Pinpoint the cell where the given text exists, returning its [X, Y] midpoint coordinate. 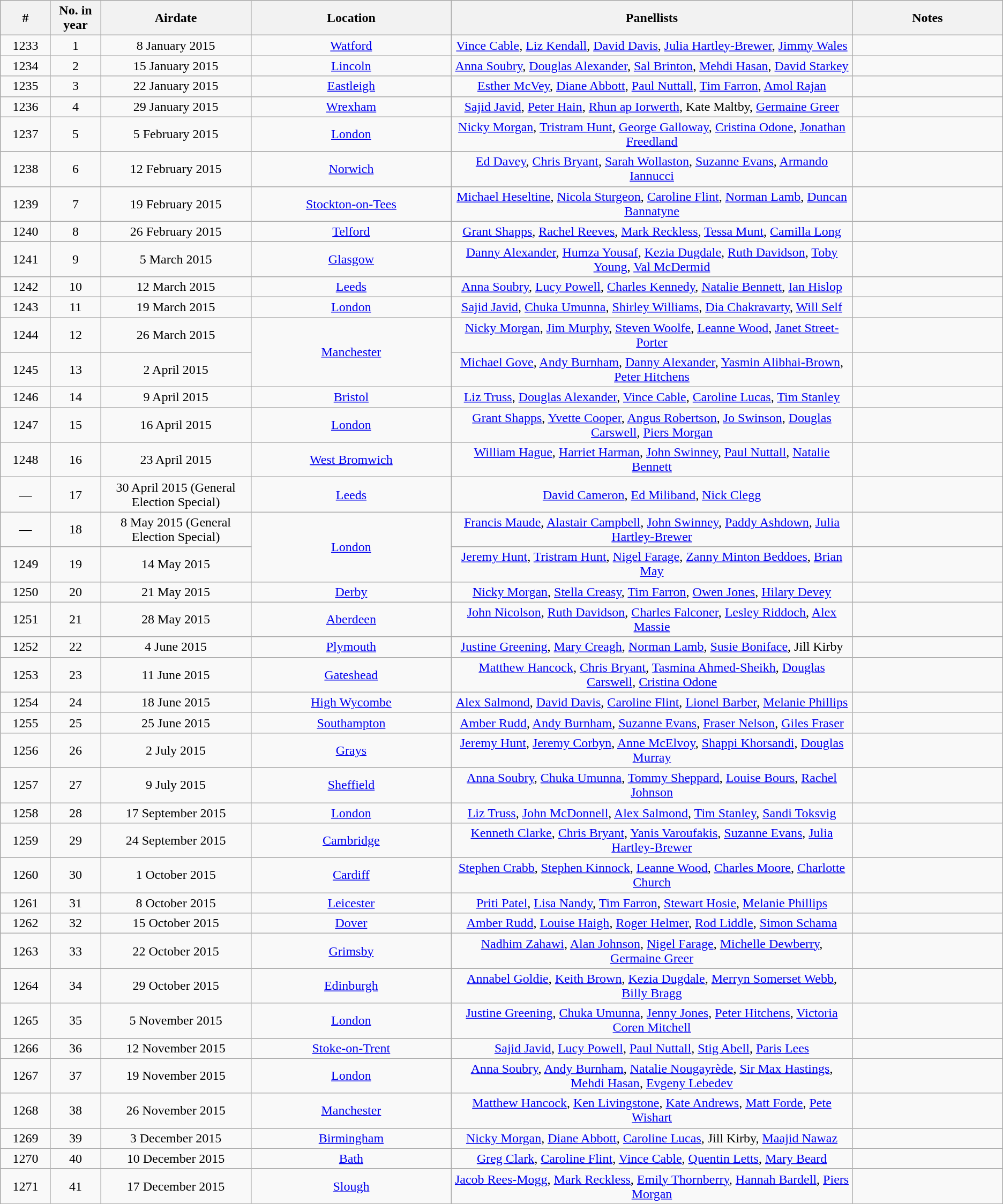
Southampton [351, 723]
28 May 2015 [176, 619]
4 [76, 107]
22 [76, 647]
1269 [26, 1138]
15 [76, 425]
14 [76, 397]
1262 [26, 923]
17 September 2015 [176, 812]
19 February 2015 [176, 204]
10 December 2015 [176, 1158]
Greg Clark, Caroline Flint, Vince Cable, Quentin Letts, Mary Beard [652, 1158]
1259 [26, 841]
1256 [26, 750]
1238 [26, 169]
35 [76, 1021]
Cardiff [351, 875]
20 [76, 592]
High Wycombe [351, 702]
1235 [26, 86]
11 [76, 307]
Grant Shapps, Yvette Cooper, Angus Robertson, Jo Swinson, Douglas Carswell, Piers Morgan [652, 425]
Justine Greening, Mary Creagh, Norman Lamb, Susie Boniface, Jill Kirby [652, 647]
1 [76, 46]
1242 [26, 287]
1249 [26, 565]
36 [76, 1048]
14 May 2015 [176, 565]
Glasgow [351, 259]
Matthew Hancock, Ken Livingstone, Kate Andrews, Matt Forde, Pete Wishart [652, 1111]
23 [76, 675]
25 [76, 723]
12 [76, 334]
8 October 2015 [176, 903]
Nicky Morgan, Tristram Hunt, George Galloway, Cristina Odone, Jonathan Freedland [652, 134]
11 June 2015 [176, 675]
1255 [26, 723]
19 November 2015 [176, 1075]
18 [76, 529]
2 July 2015 [176, 750]
39 [76, 1138]
Michael Heseltine, Nicola Sturgeon, Caroline Flint, Norman Lamb, Duncan Bannatyne [652, 204]
Anna Soubry, Lucy Powell, Charles Kennedy, Natalie Bennett, Ian Hislop [652, 287]
Gateshead [351, 675]
Sajid Javid, Peter Hain, Rhun ap Iorwerth, Kate Maltby, Germaine Greer [652, 107]
1267 [26, 1075]
Stockton-on-Tees [351, 204]
15 October 2015 [176, 923]
Grays [351, 750]
26 March 2015 [176, 334]
Stoke-on-Trent [351, 1048]
37 [76, 1075]
Watford [351, 46]
Alex Salmond, David Davis, Caroline Flint, Lionel Barber, Melanie Phillips [652, 702]
Nicky Morgan, Diane Abbott, Caroline Lucas, Jill Kirby, Maajid Nawaz [652, 1138]
Justine Greening, Chuka Umunna, Jenny Jones, Peter Hitchens, Victoria Coren Mitchell [652, 1021]
1266 [26, 1048]
13 [76, 370]
29 January 2015 [176, 107]
15 January 2015 [176, 66]
27 [76, 785]
5 March 2015 [176, 259]
Jeremy Hunt, Jeremy Corbyn, Anne McElvoy, Shappi Khorsandi, Douglas Murray [652, 750]
Michael Gove, Andy Burnham, Danny Alexander, Yasmin Alibhai-Brown, Peter Hitchens [652, 370]
Wrexham [351, 107]
17 [76, 495]
5 November 2015 [176, 1021]
1239 [26, 204]
1268 [26, 1111]
Edinburgh [351, 985]
Lincoln [351, 66]
Anna Soubry, Andy Burnham, Natalie Nougayrède, Sir Max Hastings, Mehdi Hasan, Evgeny Lebedev [652, 1075]
7 [76, 204]
29 [76, 841]
1246 [26, 397]
25 June 2015 [176, 723]
Bristol [351, 397]
Priti Patel, Lisa Nandy, Tim Farron, Stewart Hosie, Melanie Phillips [652, 903]
Aberdeen [351, 619]
31 [76, 903]
5 [76, 134]
Francis Maude, Alastair Campbell, John Swinney, Paddy Ashdown, Julia Hartley-Brewer [652, 529]
26 November 2015 [176, 1111]
16 [76, 460]
Grimsby [351, 951]
Nadhim Zahawi, Alan Johnson, Nigel Farage, Michelle Dewberry, Germaine Greer [652, 951]
30 April 2015 (General Election Special) [176, 495]
41 [76, 1186]
9 April 2015 [176, 397]
Vince Cable, Liz Kendall, David Davis, Julia Hartley-Brewer, Jimmy Wales [652, 46]
33 [76, 951]
Notes [928, 18]
26 [76, 750]
Bath [351, 1158]
5 February 2015 [176, 134]
1240 [26, 231]
Anna Soubry, Chuka Umunna, Tommy Sheppard, Louise Bours, Rachel Johnson [652, 785]
Anna Soubry, Douglas Alexander, Sal Brinton, Mehdi Hasan, David Starkey [652, 66]
1253 [26, 675]
Jacob Rees-Mogg, Mark Reckless, Emily Thornberry, Hannah Bardell, Piers Morgan [652, 1186]
Kenneth Clarke, Chris Bryant, Yanis Varoufakis, Suzanne Evans, Julia Hartley-Brewer [652, 841]
1260 [26, 875]
Airdate [176, 18]
Ed Davey, Chris Bryant, Sarah Wollaston, Suzanne Evans, Armando Iannucci [652, 169]
Telford [351, 231]
8 May 2015 (General Election Special) [176, 529]
1244 [26, 334]
22 January 2015 [176, 86]
1234 [26, 66]
Amber Rudd, Andy Burnham, Suzanne Evans, Fraser Nelson, Giles Fraser [652, 723]
Jeremy Hunt, Tristram Hunt, Nigel Farage, Zanny Minton Beddoes, Brian May [652, 565]
6 [76, 169]
1257 [26, 785]
40 [76, 1158]
1252 [26, 647]
Grant Shapps, Rachel Reeves, Mark Reckless, Tessa Munt, Camilla Long [652, 231]
Eastleigh [351, 86]
1265 [26, 1021]
8 [76, 231]
9 [76, 259]
Liz Truss, Douglas Alexander, Vince Cable, Caroline Lucas, Tim Stanley [652, 397]
12 February 2015 [176, 169]
Location [351, 18]
Amber Rudd, Louise Haigh, Roger Helmer, Rod Liddle, Simon Schama [652, 923]
1264 [26, 985]
1248 [26, 460]
9 July 2015 [176, 785]
1254 [26, 702]
18 June 2015 [176, 702]
Annabel Goldie, Keith Brown, Kezia Dugdale, Merryn Somerset Webb, Billy Bragg [652, 985]
Esther McVey, Diane Abbott, Paul Nuttall, Tim Farron, Amol Rajan [652, 86]
Sajid Javid, Chuka Umunna, Shirley Williams, Dia Chakravarty, Will Self [652, 307]
1 October 2015 [176, 875]
1270 [26, 1158]
3 [76, 86]
David Cameron, Ed Miliband, Nick Clegg [652, 495]
32 [76, 923]
34 [76, 985]
30 [76, 875]
Leicester [351, 903]
28 [76, 812]
1233 [26, 46]
38 [76, 1111]
1247 [26, 425]
21 [76, 619]
Danny Alexander, Humza Yousaf, Kezia Dugdale, Ruth Davidson, Toby Young, Val McDermid [652, 259]
1251 [26, 619]
22 October 2015 [176, 951]
16 April 2015 [176, 425]
1237 [26, 134]
1263 [26, 951]
1258 [26, 812]
Dover [351, 923]
19 [76, 565]
Nicky Morgan, Jim Murphy, Steven Woolfe, Leanne Wood, Janet Street-Porter [652, 334]
Norwich [351, 169]
Slough [351, 1186]
Plymouth [351, 647]
3 December 2015 [176, 1138]
Liz Truss, John McDonnell, Alex Salmond, Tim Stanley, Sandi Toksvig [652, 812]
29 October 2015 [176, 985]
19 March 2015 [176, 307]
12 November 2015 [176, 1048]
2 [76, 66]
1261 [26, 903]
Derby [351, 592]
1236 [26, 107]
24 September 2015 [176, 841]
Panellists [652, 18]
John Nicolson, Ruth Davidson, Charles Falconer, Lesley Riddoch, Alex Massie [652, 619]
8 January 2015 [176, 46]
1241 [26, 259]
Cambridge [351, 841]
No. in year [76, 18]
# [26, 18]
Sheffield [351, 785]
4 June 2015 [176, 647]
2 April 2015 [176, 370]
1243 [26, 307]
26 February 2015 [176, 231]
William Hague, Harriet Harman, John Swinney, Paul Nuttall, Natalie Bennett [652, 460]
24 [76, 702]
Matthew Hancock, Chris Bryant, Tasmina Ahmed-Sheikh, Douglas Carswell, Cristina Odone [652, 675]
West Bromwich [351, 460]
17 December 2015 [176, 1186]
10 [76, 287]
1271 [26, 1186]
1250 [26, 592]
21 May 2015 [176, 592]
Sajid Javid, Lucy Powell, Paul Nuttall, Stig Abell, Paris Lees [652, 1048]
Birmingham [351, 1138]
12 March 2015 [176, 287]
Nicky Morgan, Stella Creasy, Tim Farron, Owen Jones, Hilary Devey [652, 592]
23 April 2015 [176, 460]
Stephen Crabb, Stephen Kinnock, Leanne Wood, Charles Moore, Charlotte Church [652, 875]
1245 [26, 370]
